Output the (x, y) coordinate of the center of the cell containing the given text.  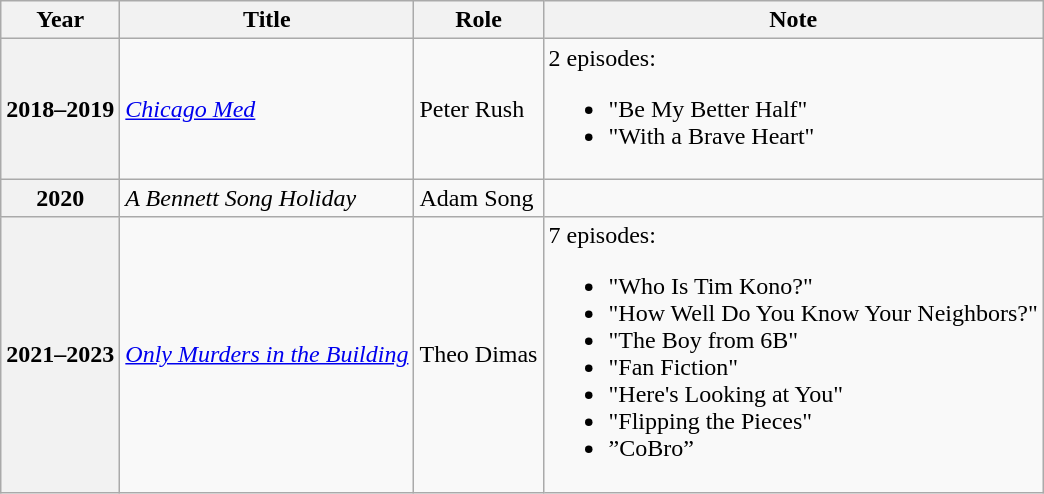
Role (478, 20)
Adam Song (478, 198)
Chicago Med (267, 109)
Peter Rush (478, 109)
A Bennett Song Holiday (267, 198)
2018–2019 (60, 109)
2 episodes:"Be My Better Half""With a Brave Heart" (793, 109)
2021–2023 (60, 354)
7 episodes:"Who Is Tim Kono?""How Well Do You Know Your Neighbors?""The Boy from 6B""Fan Fiction""Here's Looking at You""Flipping the Pieces"”CoBro” (793, 354)
Year (60, 20)
Title (267, 20)
Theo Dimas (478, 354)
Only Murders in the Building (267, 354)
2020 (60, 198)
Note (793, 20)
